Detect which cell encompasses the target text, then output its [x, y] center coordinate. 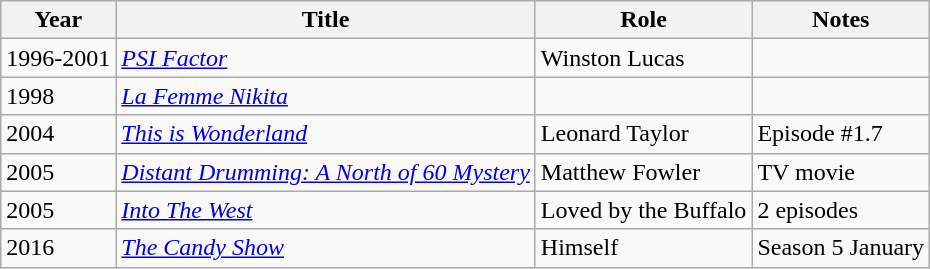
Season 5 January [841, 248]
La Femme Nikita [326, 96]
Title [326, 20]
1996-2001 [58, 58]
Leonard Taylor [644, 134]
Notes [841, 20]
This is Wonderland [326, 134]
2016 [58, 248]
Distant Drumming: A North of 60 Mystery [326, 172]
Into The West [326, 210]
Winston Lucas [644, 58]
TV movie [841, 172]
1998 [58, 96]
2 episodes [841, 210]
The Candy Show [326, 248]
2004 [58, 134]
Episode #1.7 [841, 134]
Year [58, 20]
Loved by the Buffalo [644, 210]
Himself [644, 248]
Role [644, 20]
PSI Factor [326, 58]
Matthew Fowler [644, 172]
